Output the (x, y) coordinate of the center of the cell containing the given text.  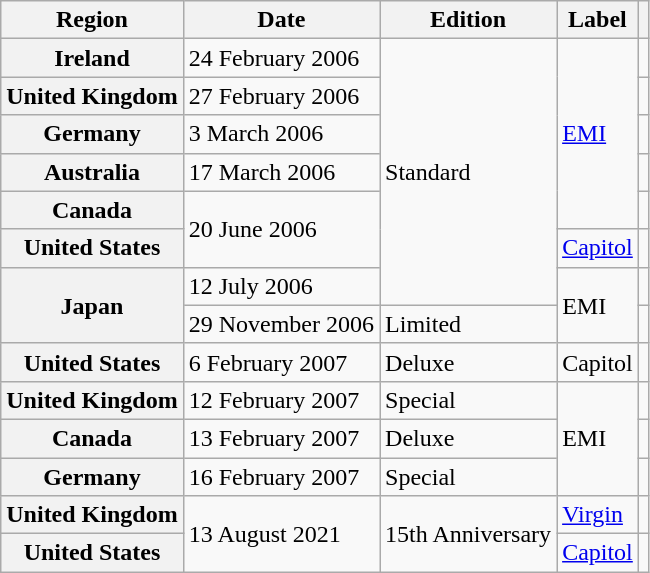
17 March 2006 (281, 172)
20 June 2006 (281, 229)
6 February 2007 (281, 362)
29 November 2006 (281, 324)
Japan (92, 305)
Australia (92, 172)
3 March 2006 (281, 134)
12 July 2006 (281, 286)
Virgin (598, 515)
13 February 2007 (281, 438)
24 February 2006 (281, 58)
Limited (468, 324)
Edition (468, 20)
16 February 2007 (281, 477)
Label (598, 20)
Region (92, 20)
15th Anniversary (468, 534)
Standard (468, 172)
12 February 2007 (281, 400)
13 August 2021 (281, 534)
27 February 2006 (281, 96)
Date (281, 20)
Ireland (92, 58)
